Return [x, y] of the center of cell containing provided text 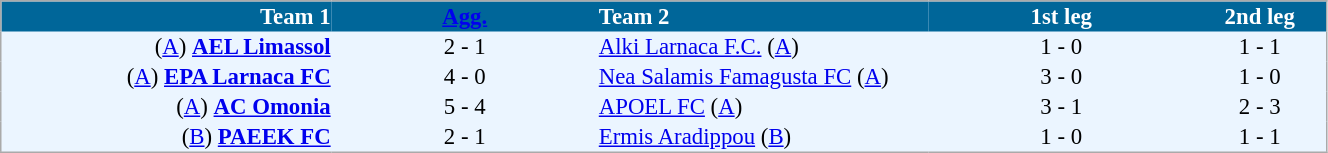
APOEL FC (A) [762, 107]
1st leg [1062, 16]
(A) AC Omonia [166, 107]
5 - 4 [464, 107]
Agg. [464, 16]
3 - 0 [1062, 77]
2nd leg [1260, 16]
(A) EPA Larnaca FC [166, 77]
Ermis Aradippou (B) [762, 137]
Alki Larnaca F.C. (A) [762, 47]
4 - 0 [464, 77]
3 - 1 [1062, 107]
Nea Salamis Famagusta FC (A) [762, 77]
(A) AEL Limassol [166, 47]
Team 1 [166, 16]
(B) PAEEK FC [166, 137]
Team 2 [762, 16]
2 - 3 [1260, 107]
